Provide the (X, Y) coordinate of the cell's center where the given text is located.  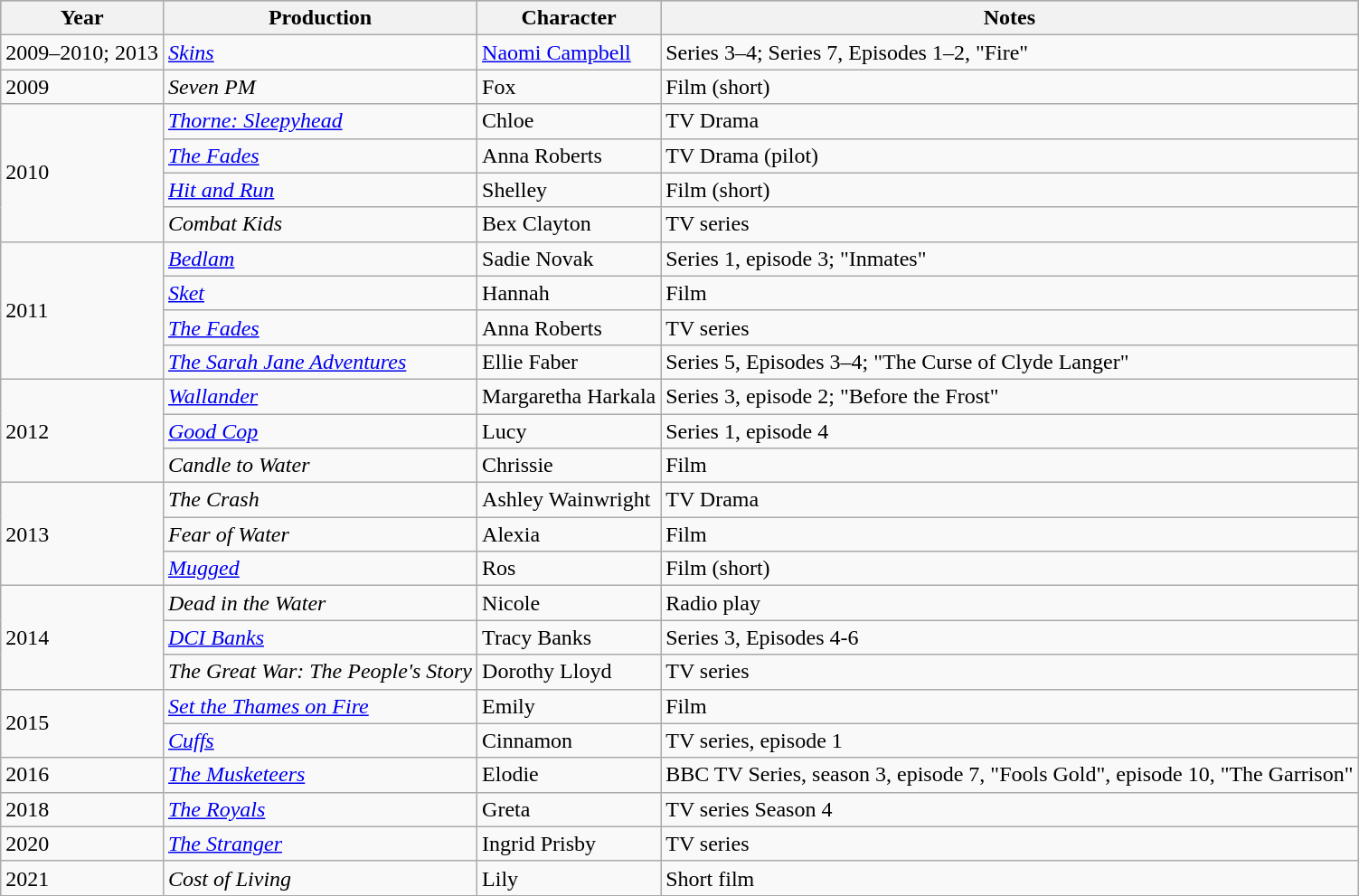
Candle to Water (320, 466)
Character (570, 18)
2010 (82, 173)
Ashley Wainwright (570, 500)
Skins (320, 52)
The Stranger (320, 844)
Ingrid Prisby (570, 844)
2009–2010; 2013 (82, 52)
Chrissie (570, 466)
Set the Thames on Fire (320, 706)
Short film (1009, 878)
Alexia (570, 534)
DCI Banks (320, 637)
Series 3, Episodes 4-6 (1009, 637)
2014 (82, 637)
Series 3, episode 2; "Before the Frost" (1009, 396)
TV Drama (pilot) (1009, 156)
Series 1, episode 4 (1009, 431)
Hannah (570, 293)
Radio play (1009, 603)
Seven PM (320, 87)
Series 5, Episodes 3–4; "The Curse of Clyde Langer" (1009, 362)
Bedlam (320, 259)
Year (82, 18)
2015 (82, 723)
Chloe (570, 121)
Fox (570, 87)
The Great War: The People's Story (320, 672)
Lucy (570, 431)
Shelley (570, 190)
2020 (82, 844)
Notes (1009, 18)
Production (320, 18)
Series 3–4; Series 7, Episodes 1–2, "Fire" (1009, 52)
Nicole (570, 603)
The Sarah Jane Adventures (320, 362)
Wallander (320, 396)
Sket (320, 293)
Ros (570, 569)
Margaretha Harkala (570, 396)
Tracy Banks (570, 637)
2013 (82, 534)
Naomi Campbell (570, 52)
Lily (570, 878)
Series 1, episode 3; "Inmates" (1009, 259)
Bex Clayton (570, 224)
2018 (82, 809)
Ellie Faber (570, 362)
Fear of Water (320, 534)
Good Cop (320, 431)
Emily (570, 706)
Mugged (320, 569)
2009 (82, 87)
Thorne: Sleepyhead (320, 121)
Cuffs (320, 740)
BBC TV Series, season 3, episode 7, "Fools Gold", episode 10, "The Garrison" (1009, 775)
TV series, episode 1 (1009, 740)
Hit and Run (320, 190)
Cinnamon (570, 740)
TV series Season 4 (1009, 809)
The Royals (320, 809)
Combat Kids (320, 224)
The Crash (320, 500)
Cost of Living (320, 878)
The Musketeers (320, 775)
Sadie Novak (570, 259)
2011 (82, 310)
Elodie (570, 775)
Greta (570, 809)
2016 (82, 775)
Dorothy Lloyd (570, 672)
2012 (82, 430)
Dead in the Water (320, 603)
2021 (82, 878)
